Output the [x, y] coordinate of the center of the cell containing the given text.  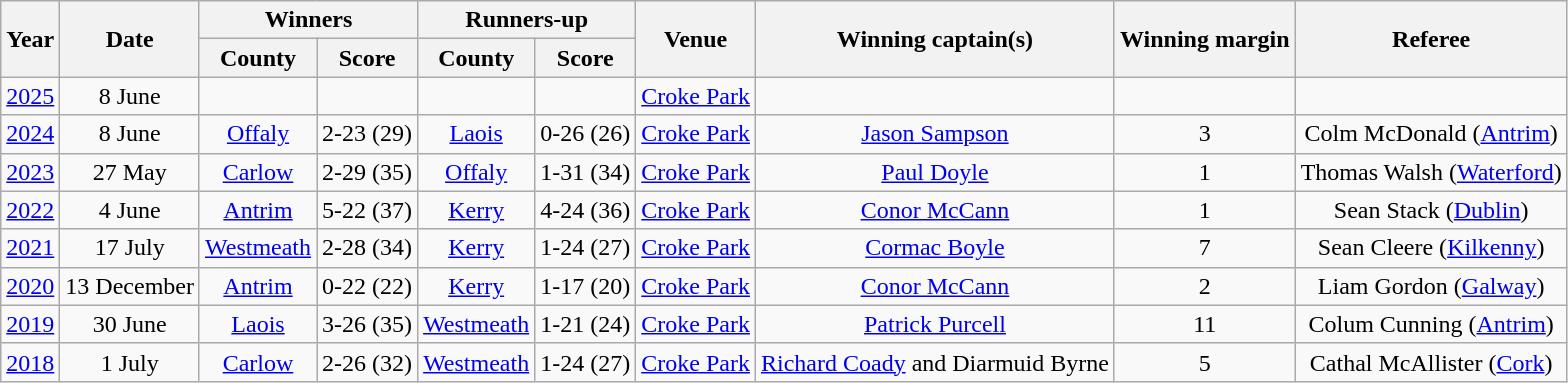
3 [1204, 134]
Thomas Walsh (Waterford) [1431, 172]
Colum Cunning (Antrim) [1431, 324]
2021 [30, 248]
4 June [130, 210]
5 [1204, 362]
Runners-up [527, 20]
17 July [130, 248]
2-28 (34) [368, 248]
Patrick Purcell [934, 324]
Sean Cleere (Kilkenny) [1431, 248]
Richard Coady and Diarmuid Byrne [934, 362]
Winning margin [1204, 39]
13 December [130, 286]
0-22 (22) [368, 286]
27 May [130, 172]
0-26 (26) [586, 134]
30 June [130, 324]
Venue [696, 39]
Year [30, 39]
1-17 (20) [586, 286]
2019 [30, 324]
2023 [30, 172]
Paul Doyle [934, 172]
Date [130, 39]
3-26 (35) [368, 324]
Referee [1431, 39]
2-26 (32) [368, 362]
11 [1204, 324]
Sean Stack (Dublin) [1431, 210]
2024 [30, 134]
2-29 (35) [368, 172]
Liam Gordon (Galway) [1431, 286]
Cathal McAllister (Cork) [1431, 362]
2018 [30, 362]
1-21 (24) [586, 324]
4-24 (36) [586, 210]
Winning captain(s) [934, 39]
1-31 (34) [586, 172]
2022 [30, 210]
Jason Sampson [934, 134]
2-23 (29) [368, 134]
Cormac Boyle [934, 248]
1 July [130, 362]
2 [1204, 286]
2020 [30, 286]
7 [1204, 248]
Colm McDonald (Antrim) [1431, 134]
5-22 (37) [368, 210]
Winners [308, 20]
2025 [30, 96]
